Identify which cell holds the provided text, then report its [x, y] central coordinate. 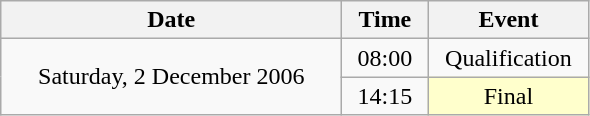
Date [172, 20]
Event [508, 20]
14:15 [385, 96]
08:00 [385, 58]
Time [385, 20]
Final [508, 96]
Qualification [508, 58]
Saturday, 2 December 2006 [172, 77]
